Extract the [X, Y] coordinate from the center of the cell holding the provided text.  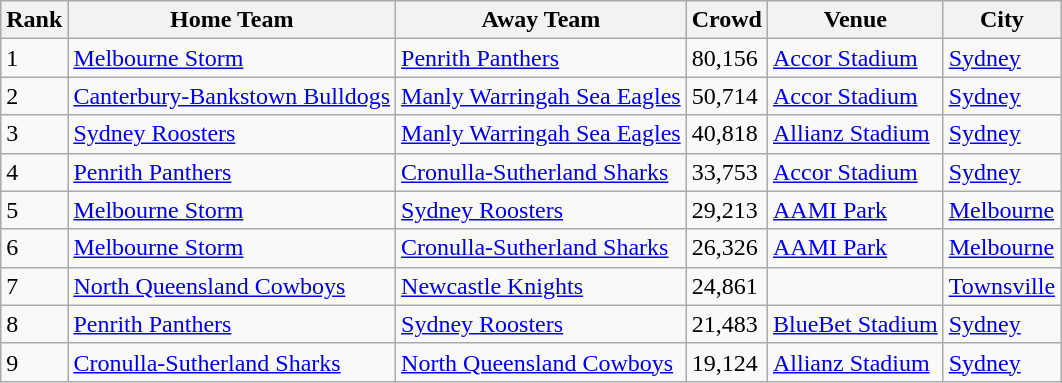
2 [34, 96]
City [1002, 20]
24,861 [726, 286]
7 [34, 286]
BlueBet Stadium [855, 324]
26,326 [726, 248]
4 [34, 172]
1 [34, 58]
Away Team [542, 20]
8 [34, 324]
29,213 [726, 210]
19,124 [726, 362]
3 [34, 134]
80,156 [726, 58]
21,483 [726, 324]
33,753 [726, 172]
Newcastle Knights [542, 286]
Venue [855, 20]
Canterbury-Bankstown Bulldogs [232, 96]
9 [34, 362]
Home Team [232, 20]
5 [34, 210]
Townsville [1002, 286]
Rank [34, 20]
Crowd [726, 20]
40,818 [726, 134]
6 [34, 248]
50,714 [726, 96]
